Pinpoint the cell where the given text exists, returning its [X, Y] midpoint coordinate. 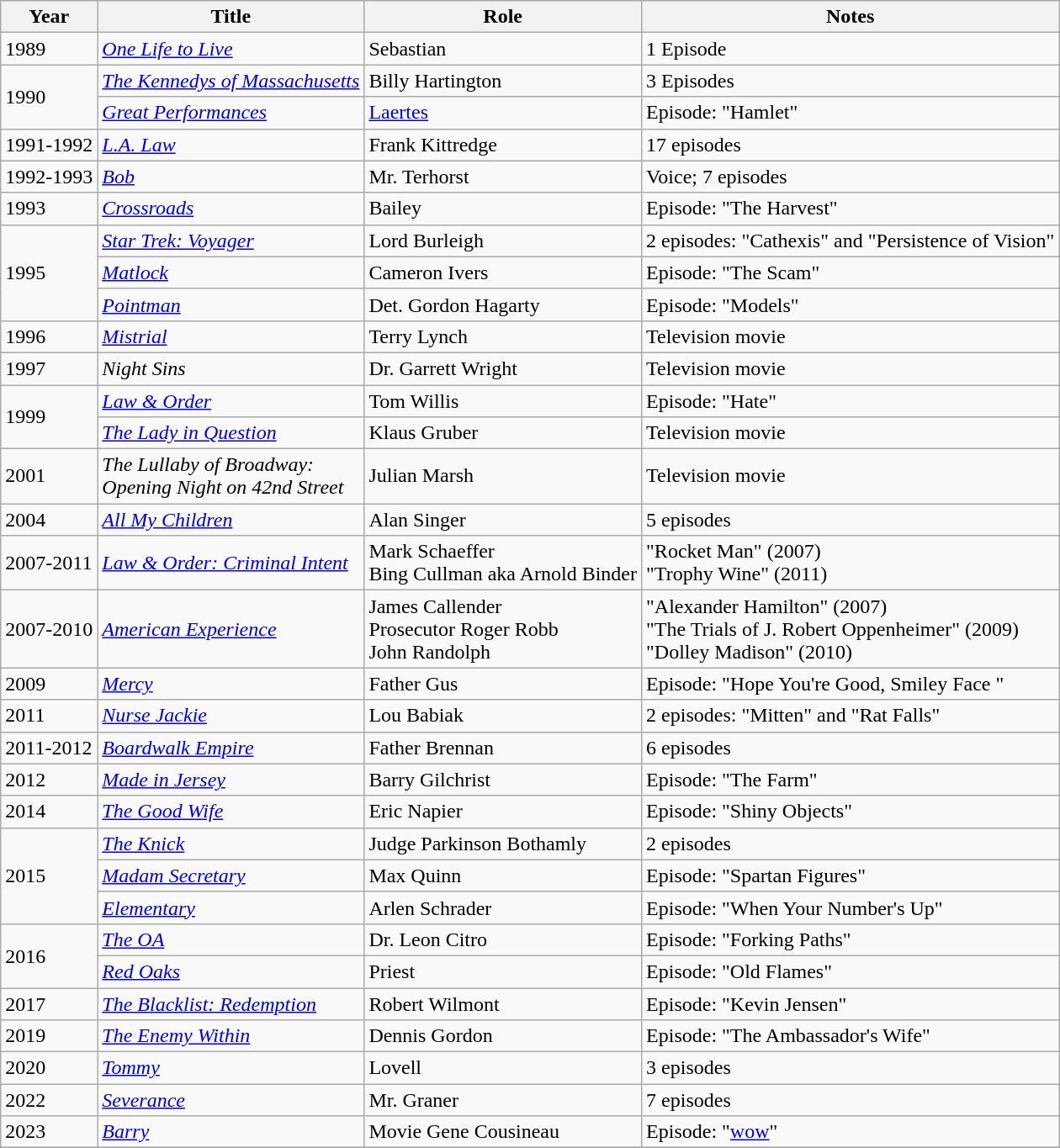
The OA [231, 939]
2007-2010 [49, 629]
Made in Jersey [231, 780]
The Blacklist: Redemption [231, 1003]
James Callender Prosecutor Roger Robb John Randolph [503, 629]
2022 [49, 1100]
"Alexander Hamilton" (2007) "The Trials of J. Robert Oppenheimer" (2009) "Dolley Madison" (2010) [851, 629]
Nurse Jackie [231, 716]
Eric Napier [503, 812]
2009 [49, 684]
Mercy [231, 684]
2011-2012 [49, 748]
Mark Schaeffer Bing Cullman aka Arnold Binder [503, 563]
Det. Gordon Hagarty [503, 304]
Lovell [503, 1068]
Julian Marsh [503, 476]
Episode: "The Scam" [851, 272]
Night Sins [231, 368]
Episode: "Forking Paths" [851, 939]
5 episodes [851, 520]
All My Children [231, 520]
Mr. Terhorst [503, 177]
American Experience [231, 629]
2017 [49, 1003]
2001 [49, 476]
2016 [49, 955]
Role [503, 17]
Bob [231, 177]
Dr. Leon Citro [503, 939]
Voice; 7 episodes [851, 177]
2012 [49, 780]
Robert Wilmont [503, 1003]
17 episodes [851, 145]
Tom Willis [503, 401]
Episode: "The Harvest" [851, 209]
3 Episodes [851, 81]
Lord Burleigh [503, 241]
Barry Gilchrist [503, 780]
6 episodes [851, 748]
Red Oaks [231, 971]
Billy Hartington [503, 81]
Episode: "Hate" [851, 401]
Episode: "The Ambassador's Wife" [851, 1036]
1993 [49, 209]
1990 [49, 97]
The Lullaby of Broadway: Opening Night on 42nd Street [231, 476]
The Knick [231, 844]
Father Gus [503, 684]
Episode: "wow" [851, 1132]
Dr. Garrett Wright [503, 368]
Max Quinn [503, 876]
Episode: "Spartan Figures" [851, 876]
1989 [49, 49]
2007-2011 [49, 563]
Mistrial [231, 336]
Law & Order: Criminal Intent [231, 563]
2023 [49, 1132]
"Rocket Man" (2007) "Trophy Wine" (2011) [851, 563]
Notes [851, 17]
Episode: "Hope You're Good, Smiley Face " [851, 684]
Lou Babiak [503, 716]
1991-1992 [49, 145]
Judge Parkinson Bothamly [503, 844]
Barry [231, 1132]
Cameron Ivers [503, 272]
The Good Wife [231, 812]
Severance [231, 1100]
Episode: "Models" [851, 304]
Klaus Gruber [503, 433]
Dennis Gordon [503, 1036]
Episode: "Kevin Jensen" [851, 1003]
2020 [49, 1068]
1997 [49, 368]
1995 [49, 272]
Elementary [231, 907]
Episode: "Hamlet" [851, 113]
1992-1993 [49, 177]
Boardwalk Empire [231, 748]
2015 [49, 876]
The Lady in Question [231, 433]
L.A. Law [231, 145]
Madam Secretary [231, 876]
Pointman [231, 304]
Mr. Graner [503, 1100]
Sebastian [503, 49]
1996 [49, 336]
Year [49, 17]
7 episodes [851, 1100]
Episode: "When Your Number's Up" [851, 907]
2 episodes: "Cathexis" and "Persistence of Vision" [851, 241]
2011 [49, 716]
Matlock [231, 272]
1 Episode [851, 49]
3 episodes [851, 1068]
Terry Lynch [503, 336]
One Life to Live [231, 49]
Bailey [503, 209]
The Enemy Within [231, 1036]
Great Performances [231, 113]
Tommy [231, 1068]
2 episodes: "Mitten" and "Rat Falls" [851, 716]
Title [231, 17]
Frank Kittredge [503, 145]
Movie Gene Cousineau [503, 1132]
1999 [49, 417]
Episode: "Shiny Objects" [851, 812]
2014 [49, 812]
Priest [503, 971]
Law & Order [231, 401]
Episode: "The Farm" [851, 780]
Father Brennan [503, 748]
Laertes [503, 113]
Alan Singer [503, 520]
Crossroads [231, 209]
Star Trek: Voyager [231, 241]
2004 [49, 520]
The Kennedys of Massachusetts [231, 81]
Arlen Schrader [503, 907]
Episode: "Old Flames" [851, 971]
2019 [49, 1036]
2 episodes [851, 844]
